Find where the given text appears and provide that cell's center as (X, Y) coordinate. 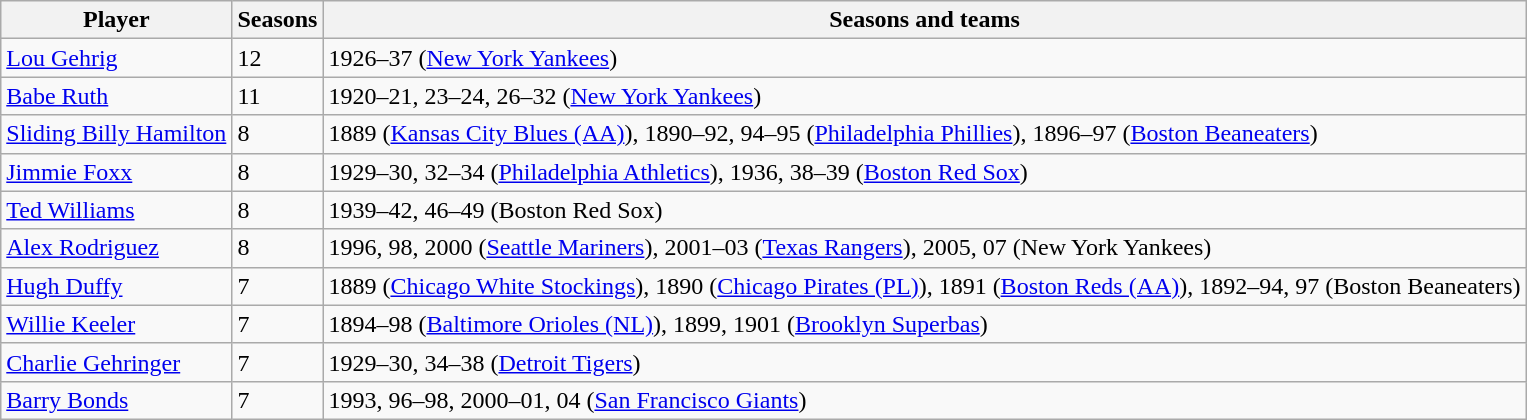
1894–98 (Baltimore Orioles (NL)), 1899, 1901 (Brooklyn Superbas) (924, 324)
1889 (Chicago White Stockings), 1890 (Chicago Pirates (PL)), 1891 (Boston Reds (AA)), 1892–94, 97 (Boston Beaneaters) (924, 286)
1939–42, 46–49 (Boston Red Sox) (924, 210)
Lou Gehrig (116, 58)
1926–37 (New York Yankees) (924, 58)
1920–21, 23–24, 26–32 (New York Yankees) (924, 96)
1993, 96–98, 2000–01, 04 (San Francisco Giants) (924, 400)
Player (116, 20)
12 (278, 58)
Sliding Billy Hamilton (116, 134)
1889 (Kansas City Blues (AA)), 1890–92, 94–95 (Philadelphia Phillies), 1896–97 (Boston Beaneaters) (924, 134)
Jimmie Foxx (116, 172)
Barry Bonds (116, 400)
Willie Keeler (116, 324)
1929–30, 34–38 (Detroit Tigers) (924, 362)
Alex Rodriguez (116, 248)
Seasons (278, 20)
11 (278, 96)
1996, 98, 2000 (Seattle Mariners), 2001–03 (Texas Rangers), 2005, 07 (New York Yankees) (924, 248)
Seasons and teams (924, 20)
1929–30, 32–34 (Philadelphia Athletics), 1936, 38–39 (Boston Red Sox) (924, 172)
Babe Ruth (116, 96)
Charlie Gehringer (116, 362)
Hugh Duffy (116, 286)
Ted Williams (116, 210)
